Extract the (x, y) coordinate from the center of the cell holding the provided text.  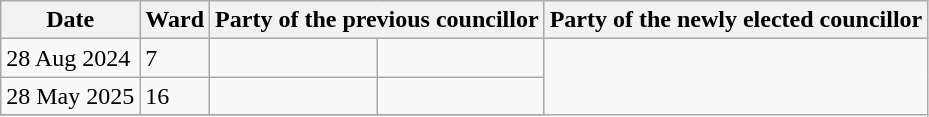
Ward (175, 20)
16 (175, 96)
28 Aug 2024 (70, 58)
28 May 2025 (70, 96)
7 (175, 58)
Party of the previous councillor (378, 20)
Date (70, 20)
Party of the newly elected councillor (736, 20)
